Provide the [x, y] coordinate of the cell's center where the given text is located.  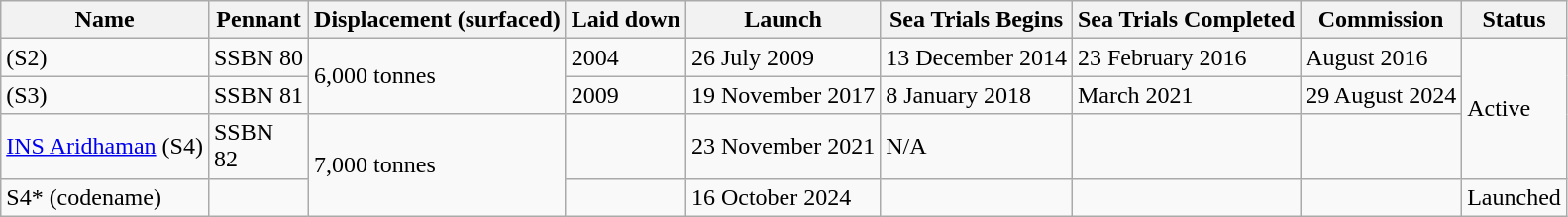
29 August 2024 [1381, 95]
26 July 2009 [783, 57]
23 November 2021 [783, 147]
(S3) [105, 95]
19 November 2017 [783, 95]
Sea Trials Begins [977, 20]
8 January 2018 [977, 95]
INS Aridhaman (S4) [105, 147]
SSBN 81 [258, 95]
March 2021 [1186, 95]
SSBN82 [258, 147]
Active [1515, 109]
Launched [1515, 197]
Pennant [258, 20]
N/A [977, 147]
Status [1515, 20]
23 February 2016 [1186, 57]
S4* (codename) [105, 197]
Displacement (surfaced) [438, 20]
Name [105, 20]
2004 [626, 57]
August 2016 [1381, 57]
7,000 tonnes [438, 164]
(S2) [105, 57]
Laid down [626, 20]
Sea Trials Completed [1186, 20]
SSBN 80 [258, 57]
Launch [783, 20]
16 October 2024 [783, 197]
6,000 tonnes [438, 76]
Commission [1381, 20]
13 December 2014 [977, 57]
2009 [626, 95]
